Search for the cell housing the specified text and yield its (X, Y) center coordinate. 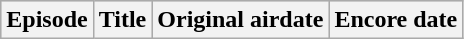
Title (122, 20)
Encore date (396, 20)
Episode (47, 20)
Original airdate (240, 20)
